Return the [X, Y] coordinate for the center point of the cell that contains the specified text.  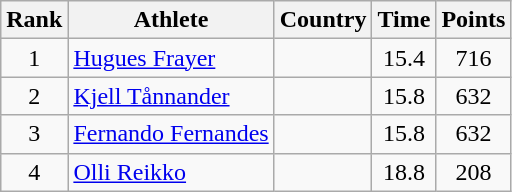
4 [34, 172]
208 [474, 172]
1 [34, 58]
Country [323, 20]
Athlete [171, 20]
15.4 [404, 58]
Rank [34, 20]
18.8 [404, 172]
Points [474, 20]
Time [404, 20]
3 [34, 134]
Hugues Frayer [171, 58]
Olli Reikko [171, 172]
Fernando Fernandes [171, 134]
Kjell Tånnander [171, 96]
2 [34, 96]
716 [474, 58]
